Return (X, Y) of the center of cell containing provided text 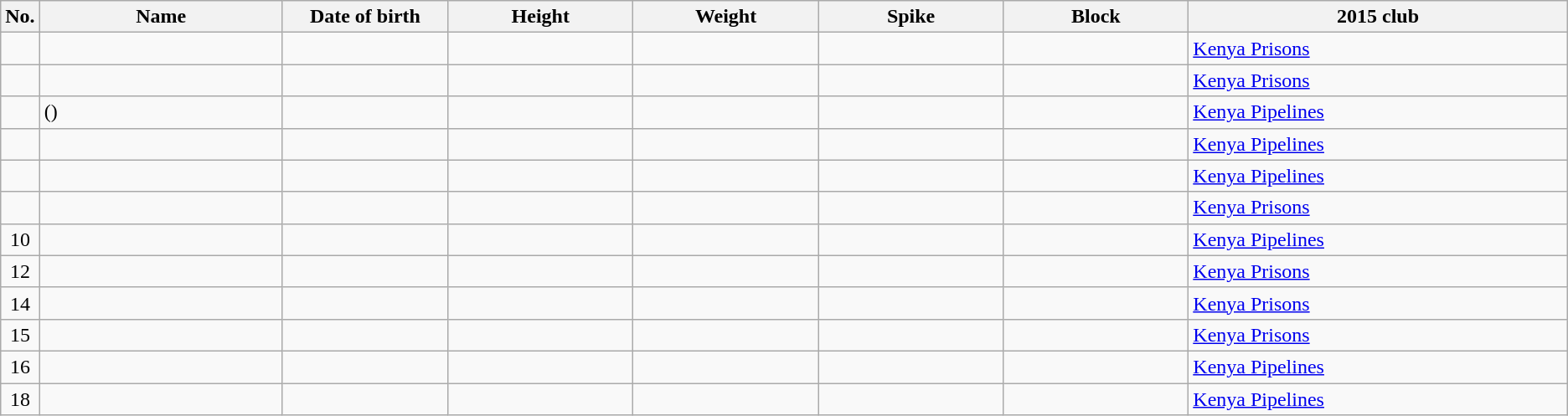
No. (20, 17)
Date of birth (365, 17)
14 (20, 303)
18 (20, 399)
() (161, 112)
15 (20, 335)
Spike (911, 17)
Weight (725, 17)
2015 club (1378, 17)
Block (1096, 17)
16 (20, 367)
10 (20, 239)
12 (20, 271)
Height (541, 17)
Name (161, 17)
